Capture the cell that displays the provided text and extract its (x, y) central coordinate. 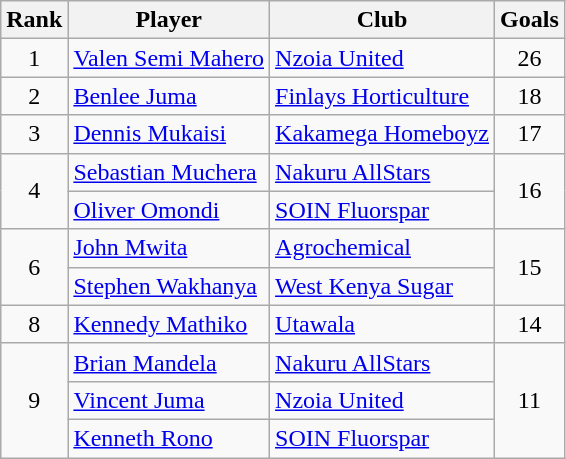
John Mwita (169, 248)
Player (169, 20)
Sebastian Muchera (169, 172)
Vincent Juma (169, 400)
16 (530, 191)
4 (34, 191)
Club (382, 20)
Utawala (382, 324)
3 (34, 134)
Goals (530, 20)
West Kenya Sugar (382, 286)
26 (530, 58)
11 (530, 400)
17 (530, 134)
Rank (34, 20)
8 (34, 324)
Kenneth Rono (169, 438)
Dennis Mukaisi (169, 134)
Kennedy Mathiko (169, 324)
2 (34, 96)
18 (530, 96)
15 (530, 267)
Benlee Juma (169, 96)
6 (34, 267)
14 (530, 324)
Finlays Horticulture (382, 96)
Kakamega Homeboyz (382, 134)
Agrochemical (382, 248)
1 (34, 58)
Stephen Wakhanya (169, 286)
9 (34, 400)
Brian Mandela (169, 362)
Oliver Omondi (169, 210)
Valen Semi Mahero (169, 58)
